Return (X, Y) of the center of cell containing provided text 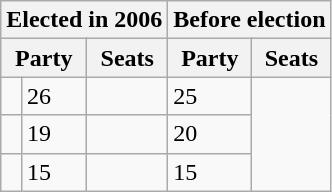
Elected in 2006 (84, 20)
25 (210, 96)
19 (54, 134)
Before election (250, 20)
26 (54, 96)
20 (210, 134)
